From the cell containing the given text, extract its center point as (x, y) coordinate. 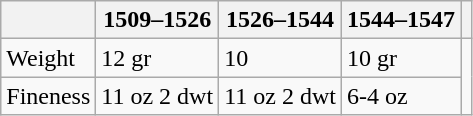
1526–1544 (280, 20)
1544–1547 (400, 20)
12 gr (158, 58)
6-4 oz (400, 96)
10 gr (400, 58)
Weight (48, 58)
Fineness (48, 96)
10 (280, 58)
1509–1526 (158, 20)
